From the cell containing the given text, extract its center point as [x, y] coordinate. 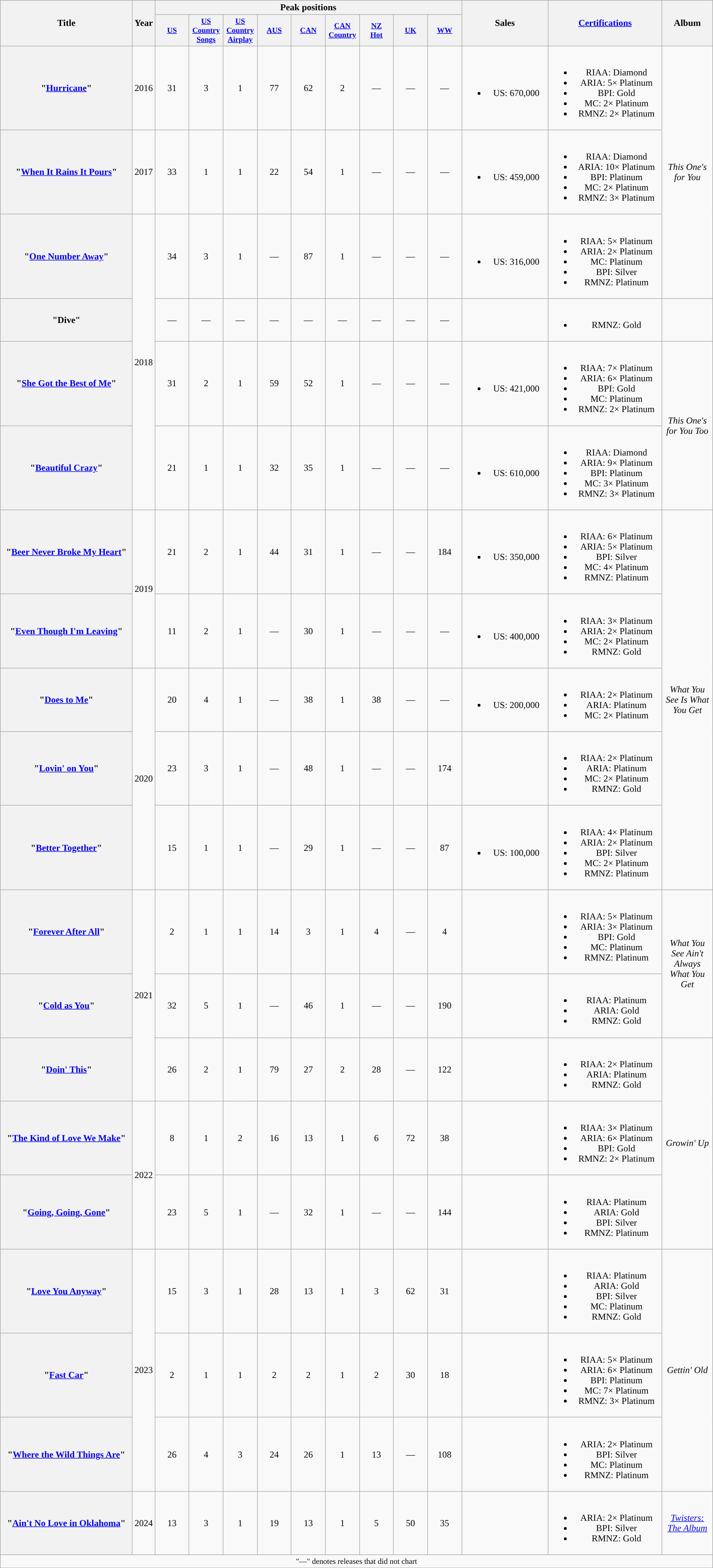
US [172, 30]
"Love You Anyway" [66, 1291]
2017 [144, 172]
"Where the Wild Things Are" [66, 1454]
14 [274, 932]
RIAA: 7× PlatinumARIA: 6× PlatinumBPI: GoldMC: PlatinumRMNZ: 2× Platinum [605, 384]
"The Kind of Love We Make" [66, 1138]
6 [376, 1138]
UK [411, 30]
Sales [505, 23]
Peak positions [309, 8]
"Fast Car" [66, 1375]
190 [445, 1005]
"Cold as You" [66, 1005]
48 [309, 769]
US: 610,000 [505, 468]
174 [445, 769]
59 [274, 384]
Certifications [605, 23]
This One's for You Too [687, 426]
144 [445, 1212]
RIAA: 5× PlatinumARIA: 2× PlatinumMC: PlatinumBPI: SilverRMNZ: Platinum [605, 256]
RIAA: 3× PlatinumARIA: 2× PlatinumMC: 2× PlatinumRMNZ: Gold [605, 631]
RIAA: 4× PlatinumARIA: 2× PlatinumBPI: SilverMC: 2× PlatinumRMNZ: Platinum [605, 848]
AUS [274, 30]
"Doin' This" [66, 1069]
US Country Airplay [240, 30]
2020 [144, 779]
"Does to Me" [66, 700]
22 [274, 172]
RIAA: DiamondARIA: 5× PlatinumBPI: GoldMC: 2× PlatinumRMNZ: 2× Platinum [605, 88]
"When It Rains It Pours" [66, 172]
RIAA: 5× PlatinumARIA: 3× PlatinumBPI: GoldMC: PlatinumRMNZ: Platinum [605, 932]
"Hurricane" [66, 88]
RIAA: 6× PlatinumARIA: 5× PlatinumBPI: SilverMC: 4× PlatinumRMNZ: Platinum [605, 552]
2024 [144, 1523]
ARIA: 2× PlatinumBPI: SilverMC: PlatinumRMNZ: Platinum [605, 1454]
77 [274, 88]
US Country Songs [206, 30]
RIAA: 2× PlatinumARIA: PlatinumRMNZ: Gold [605, 1069]
RIAA: DiamondARIA: 9× PlatinumBPI: PlatinumMC: 3× PlatinumRMNZ: 3× Platinum [605, 468]
33 [172, 172]
"One Number Away" [66, 256]
Twisters: The Album [687, 1523]
RIAA: PlatinumARIA: GoldBPI: SilverMC: PlatinumRMNZ: Gold [605, 1291]
2021 [144, 996]
52 [309, 384]
Year [144, 23]
79 [274, 1069]
44 [274, 552]
29 [309, 848]
"Ain't No Love in Oklahoma" [66, 1523]
RIAA: 2× PlatinumARIA: PlatinumMC: 2× PlatinumRMNZ: Gold [605, 769]
RIAA: PlatinumARIA: GoldBPI: SilverRMNZ: Platinum [605, 1212]
ARIA: 2× PlatinumBPI: SilverRMNZ: Gold [605, 1523]
WW [445, 30]
Growin' Up [687, 1143]
This One's for You [687, 172]
US: 316,000 [505, 256]
Album [687, 23]
54 [309, 172]
"She Got the Best of Me" [66, 384]
122 [445, 1069]
19 [274, 1523]
24 [274, 1454]
"Even Though I'm Leaving" [66, 631]
108 [445, 1454]
RMNZ: Gold [605, 320]
27 [309, 1069]
"Lovin' on You" [66, 769]
18 [445, 1375]
20 [172, 700]
34 [172, 256]
"Better Together" [66, 848]
2023 [144, 1370]
16 [274, 1138]
46 [309, 1005]
2022 [144, 1175]
US: 670,000 [505, 88]
US: 421,000 [505, 384]
NZHot [376, 30]
CAN Country [342, 30]
US: 100,000 [505, 848]
What You See Ain't Always What You Get [687, 964]
184 [445, 552]
11 [172, 631]
"—" denotes releases that did not chart [356, 1562]
2019 [144, 589]
"Going, Going, Gone" [66, 1212]
Title [66, 23]
"Dive" [66, 320]
RIAA: PlatinumARIA: GoldRMNZ: Gold [605, 1005]
2018 [144, 362]
"Beautiful Crazy" [66, 468]
US: 459,000 [505, 172]
50 [411, 1523]
US: 350,000 [505, 552]
CAN [309, 30]
Gettin' Old [687, 1370]
"Beer Never Broke My Heart" [66, 552]
US: 400,000 [505, 631]
What You See Is What You Get [687, 700]
RIAA: 5× PlatinumARIA: 6× PlatinumBPI: PlatinumMC: 7× PlatinumRMNZ: 3× Platinum [605, 1375]
"Forever After All" [66, 932]
US: 200,000 [505, 700]
72 [411, 1138]
RIAA: 3× PlatinumARIA: 6× PlatinumBPI: GoldRMNZ: 2× Platinum [605, 1138]
8 [172, 1138]
RIAA: DiamondARIA: 10× PlatinumBPI: PlatinumMC: 2× PlatinumRMNZ: 3× Platinum [605, 172]
2016 [144, 88]
RIAA: 2× PlatinumARIA: PlatinumMC: 2× Platinum [605, 700]
